From the cell containing the given text, extract its center point as [X, Y] coordinate. 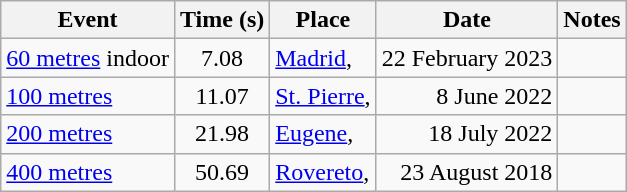
St. Pierre, [323, 96]
23 August 2018 [467, 172]
18 July 2022 [467, 134]
Date [467, 20]
Event [88, 20]
100 metres [88, 96]
11.07 [222, 96]
8 June 2022 [467, 96]
Notes [592, 20]
60 metres indoor [88, 58]
22 February 2023 [467, 58]
50.69 [222, 172]
200 metres [88, 134]
Place [323, 20]
Madrid, [323, 58]
7.08 [222, 58]
Rovereto, [323, 172]
400 metres [88, 172]
21.98 [222, 134]
Eugene, [323, 134]
Time (s) [222, 20]
